Extract the [x, y] coordinate from the center of the cell holding the provided text.  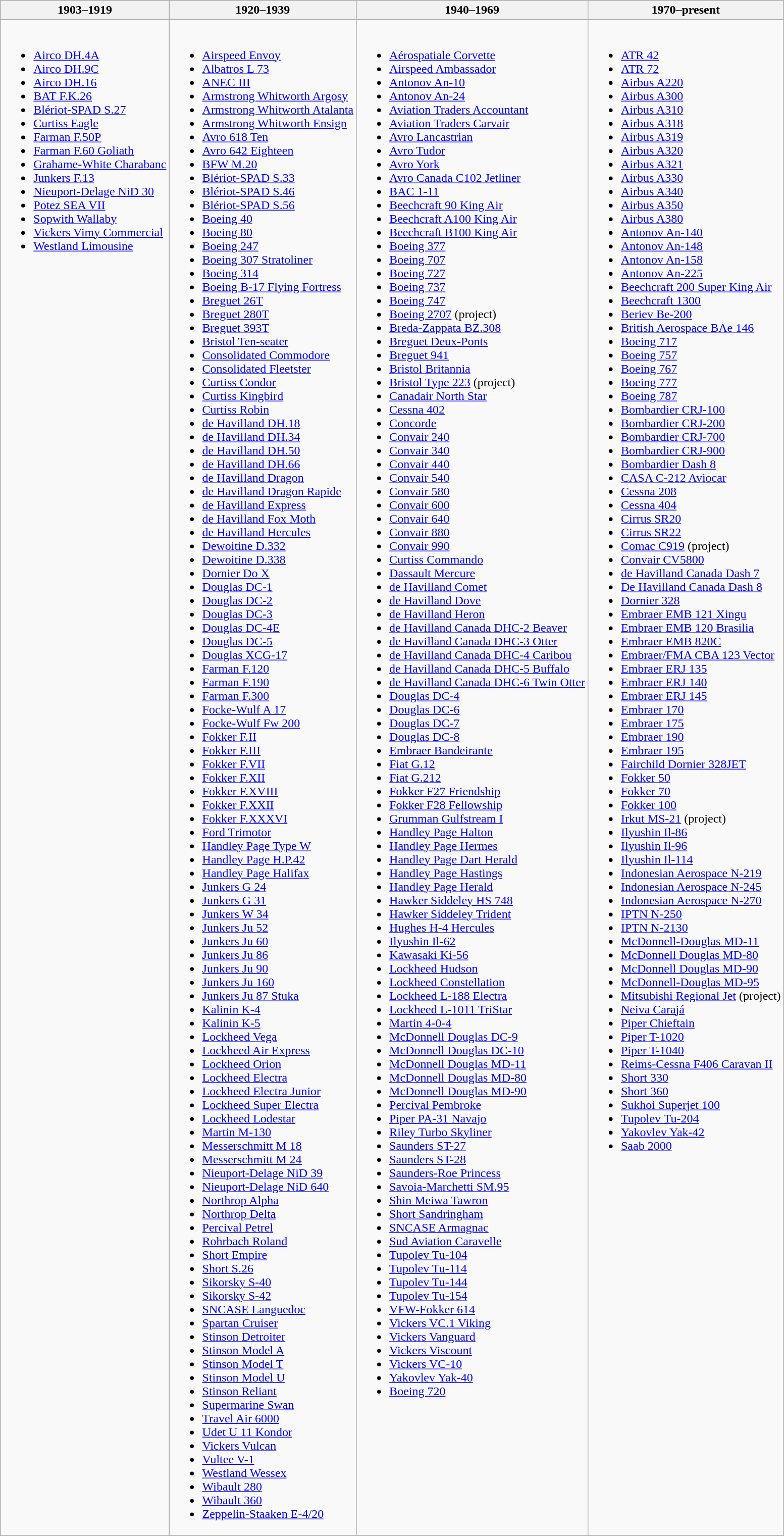
1920–1939 [263, 10]
1940–1969 [473, 10]
1970–present [686, 10]
1903–1919 [85, 10]
